Capture the cell that displays the provided text and extract its (X, Y) central coordinate. 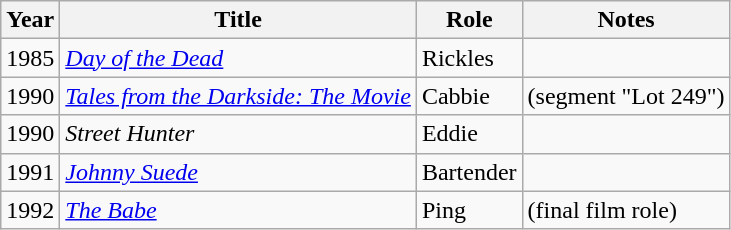
Role (469, 20)
Ping (469, 210)
Tales from the Darkside: The Movie (238, 96)
Rickles (469, 58)
The Babe (238, 210)
(segment "Lot 249") (626, 96)
1985 (30, 58)
Johnny Suede (238, 172)
Eddie (469, 134)
Title (238, 20)
Year (30, 20)
Day of the Dead (238, 58)
Street Hunter (238, 134)
1992 (30, 210)
Bartender (469, 172)
(final film role) (626, 210)
1991 (30, 172)
Notes (626, 20)
Cabbie (469, 96)
